Pinpoint the cell where the given text exists, returning its (X, Y) midpoint coordinate. 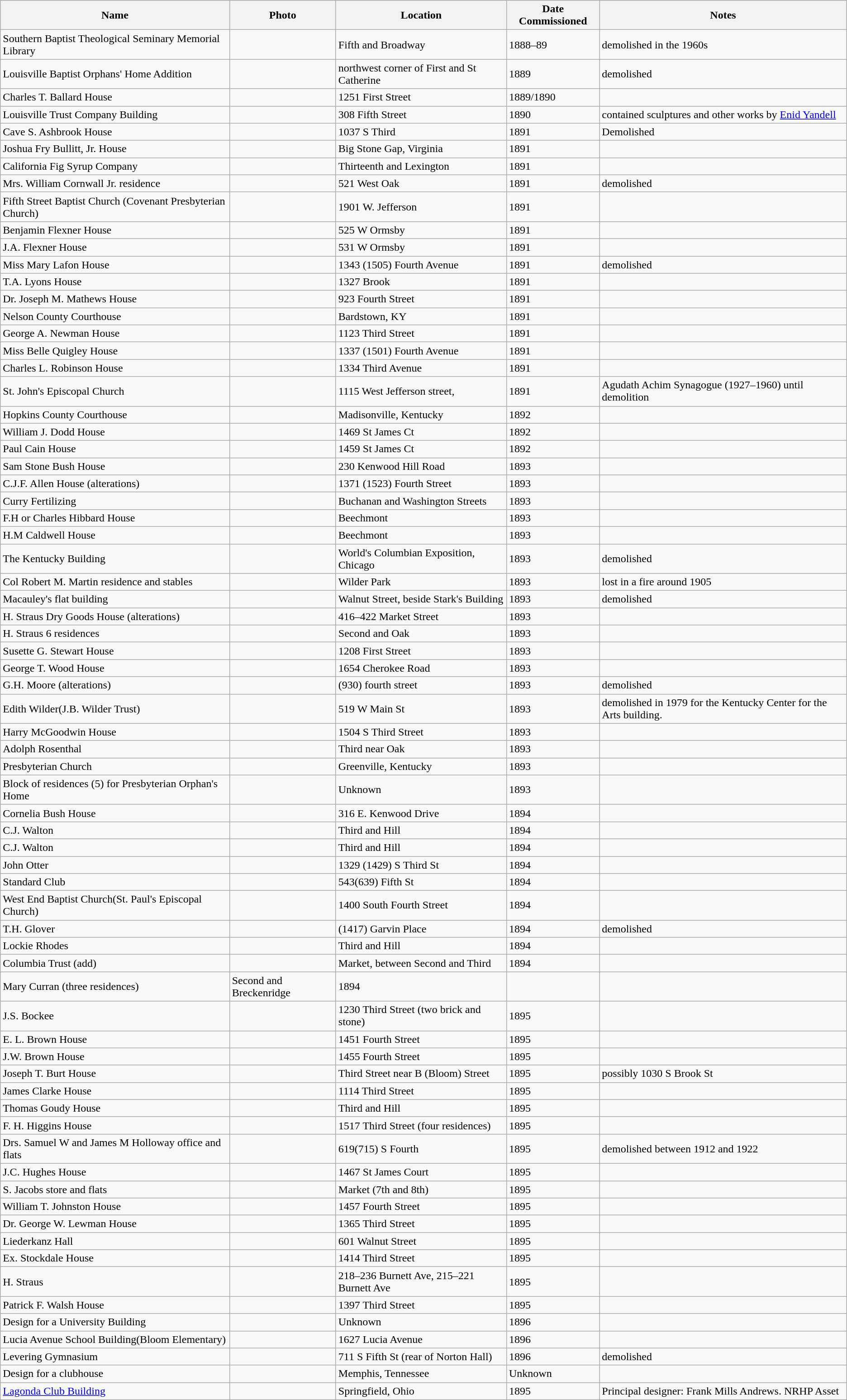
Photo (282, 15)
William J. Dodd House (115, 432)
1654 Cherokee Road (421, 668)
531 W Ormsby (421, 247)
1123 Third Street (421, 334)
1400 South Fourth Street (421, 905)
J.A. Flexner House (115, 247)
possibly 1030 S Brook St (723, 1074)
H. Straus 6 residences (115, 634)
Joshua Fry Bullitt, Jr. House (115, 149)
Block of residences (5) for Presbyterian Orphan's Home (115, 789)
1371 (1523) Fourth Street (421, 483)
S. Jacobs store and flats (115, 1189)
J.C. Hughes House (115, 1172)
1334 Third Avenue (421, 368)
Third near Oak (421, 749)
1901 W. Jefferson (421, 206)
1365 Third Street (421, 1224)
Lagonda Club Building (115, 1391)
Third Street near B (Bloom) Street (421, 1074)
1517 Third Street (four residences) (421, 1125)
1327 Brook (421, 282)
Presbyterian Church (115, 766)
525 W Ormsby (421, 230)
316 E. Kenwood Drive (421, 813)
Name (115, 15)
521 West Oak (421, 183)
E. L. Brown House (115, 1039)
Lucia Avenue School Building(Bloom Elementary) (115, 1339)
1114 Third Street (421, 1091)
1457 Fourth Street (421, 1207)
601 Walnut Street (421, 1241)
1469 St James Ct (421, 432)
Macauley's flat building (115, 599)
1037 S Third (421, 132)
Louisville Baptist Orphans' Home Addition (115, 74)
Charles T. Ballard House (115, 97)
1890 (553, 115)
T.H. Glover (115, 929)
Hopkins County Courthouse (115, 415)
1329 (1429) S Third St (421, 865)
(930) fourth street (421, 685)
711 S Fifth St (rear of Norton Hall) (421, 1357)
1888–89 (553, 44)
923 Fourth Street (421, 299)
Date Commissioned (553, 15)
Mrs. William Cornwall Jr. residence (115, 183)
1451 Fourth Street (421, 1039)
Big Stone Gap, Virginia (421, 149)
Walnut Street, beside Stark's Building (421, 599)
World's Columbian Exposition, Chicago (421, 559)
Market, between Second and Third (421, 963)
T.A. Lyons House (115, 282)
416–422 Market Street (421, 616)
Principal designer: Frank Mills Andrews. NRHP Asset (723, 1391)
J.S. Bockee (115, 1016)
Standard Club (115, 882)
Thomas Goudy House (115, 1108)
C.J.F. Allen House (alterations) (115, 483)
John Otter (115, 865)
Joseph T. Burt House (115, 1074)
St. John's Episcopal Church (115, 391)
demolished in 1979 for the Kentucky Center for the Arts building. (723, 709)
Southern Baptist Theological Seminary Memorial Library (115, 44)
1504 S Third Street (421, 732)
519 W Main St (421, 709)
Second and Oak (421, 634)
H. Straus Dry Goods House (alterations) (115, 616)
Levering Gymnasium (115, 1357)
1627 Lucia Avenue (421, 1339)
Cornelia Bush House (115, 813)
Edith Wilder(J.B. Wilder Trust) (115, 709)
Mary Curran (three residences) (115, 987)
1343 (1505) Fourth Avenue (421, 265)
California Fig Syrup Company (115, 166)
619(715) S Fourth (421, 1149)
1414 Third Street (421, 1258)
1455 Fourth Street (421, 1056)
contained sculptures and other works by Enid Yandell (723, 115)
1467 St James Court (421, 1172)
Curry Fertilizing (115, 501)
Agudath Achim Synagogue (1927–1960) until demolition (723, 391)
Fifth and Broadway (421, 44)
Adolph Rosenthal (115, 749)
Paul Cain House (115, 449)
1251 First Street (421, 97)
Buchanan and Washington Streets (421, 501)
Susette G. Stewart House (115, 651)
1459 St James Ct (421, 449)
F.H or Charles Hibbard House (115, 518)
Bardstown, KY (421, 316)
Sam Stone Bush House (115, 466)
Second and Breckenridge (282, 987)
Miss Mary Lafon House (115, 265)
H.M Caldwell House (115, 535)
Columbia Trust (add) (115, 963)
Notes (723, 15)
Patrick F. Walsh House (115, 1305)
F. H. Higgins House (115, 1125)
demolished between 1912 and 1922 (723, 1149)
Memphis, Tennessee (421, 1374)
The Kentucky Building (115, 559)
Drs. Samuel W and James M Holloway office and flats (115, 1149)
Charles L. Robinson House (115, 368)
lost in a fire around 1905 (723, 582)
1208 First Street (421, 651)
Design for a University Building (115, 1322)
Greenville, Kentucky (421, 766)
Wilder Park (421, 582)
1397 Third Street (421, 1305)
218–236 Burnett Ave, 215–221 Burnett Ave (421, 1282)
Cave S. Ashbrook House (115, 132)
1889 (553, 74)
Nelson County Courthouse (115, 316)
West End Baptist Church(St. Paul's Episcopal Church) (115, 905)
Liederkanz Hall (115, 1241)
1889/1890 (553, 97)
Demolished (723, 132)
J.W. Brown House (115, 1056)
Madisonville, Kentucky (421, 415)
Fifth Street Baptist Church (Covenant Presbyterian Church) (115, 206)
Location (421, 15)
demolished in the 1960s (723, 44)
Market (7th and 8th) (421, 1189)
1230 Third Street (two brick and stone) (421, 1016)
James Clarke House (115, 1091)
Design for a clubhouse (115, 1374)
Col Robert M. Martin residence and stables (115, 582)
William T. Johnston House (115, 1207)
Benjamin Flexner House (115, 230)
George T. Wood House (115, 668)
1337 (1501) Fourth Avenue (421, 351)
northwest corner of First and St Catherine (421, 74)
Ex. Stockdale House (115, 1258)
543(639) Fifth St (421, 882)
H. Straus (115, 1282)
(1417) Garvin Place (421, 929)
308 Fifth Street (421, 115)
Thirteenth and Lexington (421, 166)
Harry McGoodwin House (115, 732)
230 Kenwood Hill Road (421, 466)
Dr. Joseph M. Mathews House (115, 299)
Springfield, Ohio (421, 1391)
George A. Newman House (115, 334)
1115 West Jefferson street, (421, 391)
G.H. Moore (alterations) (115, 685)
Miss Belle Quigley House (115, 351)
Dr. George W. Lewman House (115, 1224)
Louisville Trust Company Building (115, 115)
Lockie Rhodes (115, 946)
